Scan for the cell matching the given text and deliver its [X, Y] coordinate at center. 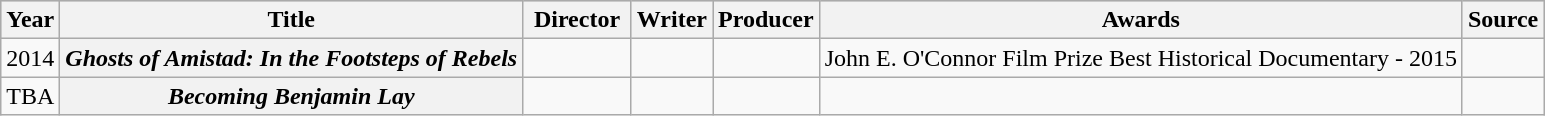
Writer [672, 20]
Producer [766, 20]
John E. O'Connor Film Prize Best Historical Documentary - 2015 [1140, 58]
2014 [30, 58]
Awards [1140, 20]
Becoming Benjamin Lay [292, 96]
Source [1502, 20]
Director [578, 20]
Year [30, 20]
TBA [30, 96]
Ghosts of Amistad: In the Footsteps of Rebels [292, 58]
Title [292, 20]
